Scan for the cell matching the given text and deliver its (x, y) coordinate at center. 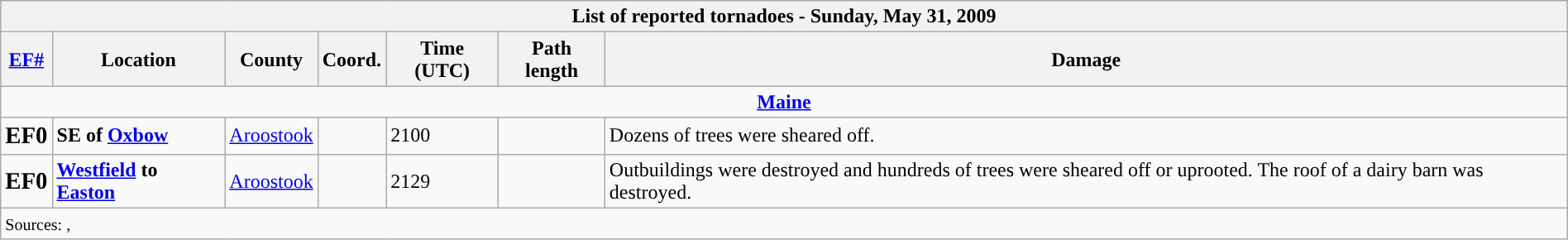
Damage (1086, 60)
Sources: , (784, 223)
Westfield to Easton (139, 180)
EF# (26, 60)
SE of Oxbow (139, 136)
Time (UTC) (442, 60)
Coord. (351, 60)
2129 (442, 180)
Location (139, 60)
Dozens of trees were sheared off. (1086, 136)
2100 (442, 136)
Path length (552, 60)
Outbuildings were destroyed and hundreds of trees were sheared off or uprooted. The roof of a dairy barn was destroyed. (1086, 180)
County (271, 60)
Maine (784, 102)
List of reported tornadoes - Sunday, May 31, 2009 (784, 17)
